Pinpoint the cell where the given text exists, returning its [X, Y] midpoint coordinate. 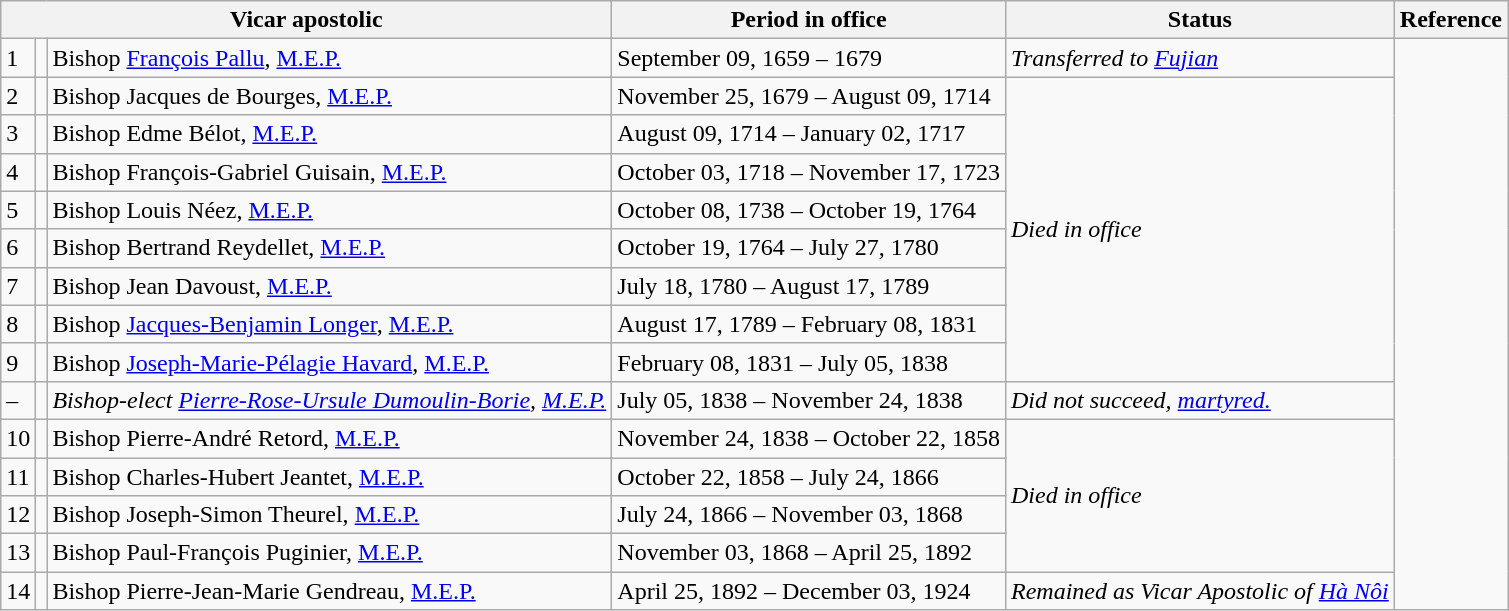
14 [18, 591]
Status [1200, 20]
2 [18, 96]
9 [18, 362]
– [18, 400]
Transferred to Fujian [1200, 58]
October 19, 1764 – July 27, 1780 [809, 248]
July 18, 1780 – August 17, 1789 [809, 286]
Bishop Jean Davoust, M.E.P. [330, 286]
13 [18, 553]
5 [18, 210]
October 22, 1858 – July 24, 1866 [809, 477]
Period in office [809, 20]
November 03, 1868 – April 25, 1892 [809, 553]
10 [18, 438]
July 05, 1838 – November 24, 1838 [809, 400]
September 09, 1659 – 1679 [809, 58]
Bishop Joseph-Simon Theurel, M.E.P. [330, 515]
Bishop Jacques de Bourges, M.E.P. [330, 96]
February 08, 1831 – July 05, 1838 [809, 362]
6 [18, 248]
7 [18, 286]
Bishop Joseph-Marie-Pélagie Havard, M.E.P. [330, 362]
Vicar apostolic [306, 20]
Reference [1450, 20]
Bishop-elect Pierre-Rose-Ursule Dumoulin-Borie, M.E.P. [330, 400]
Bishop Charles-Hubert Jeantet, M.E.P. [330, 477]
Bishop Edme Bélot, M.E.P. [330, 134]
Did not succeed, martyred. [1200, 400]
Bishop François Pallu, M.E.P. [330, 58]
12 [18, 515]
October 03, 1718 – November 17, 1723 [809, 172]
Remained as Vicar Apostolic of Hà Nôi [1200, 591]
November 24, 1838 – October 22, 1858 [809, 438]
8 [18, 324]
Bishop Jacques-Benjamin Longer, M.E.P. [330, 324]
Bishop Paul-François Puginier, M.E.P. [330, 553]
October 08, 1738 – October 19, 1764 [809, 210]
3 [18, 134]
November 25, 1679 – August 09, 1714 [809, 96]
August 09, 1714 – January 02, 1717 [809, 134]
Bishop Pierre-Jean-Marie Gendreau, M.E.P. [330, 591]
August 17, 1789 – February 08, 1831 [809, 324]
April 25, 1892 – December 03, 1924 [809, 591]
1 [18, 58]
Bishop Bertrand Reydellet, M.E.P. [330, 248]
4 [18, 172]
Bishop Louis Néez, M.E.P. [330, 210]
Bishop Pierre-André Retord, M.E.P. [330, 438]
July 24, 1866 – November 03, 1868 [809, 515]
Bishop François-Gabriel Guisain, M.E.P. [330, 172]
11 [18, 477]
